Capture the cell that displays the provided text and extract its [X, Y] central coordinate. 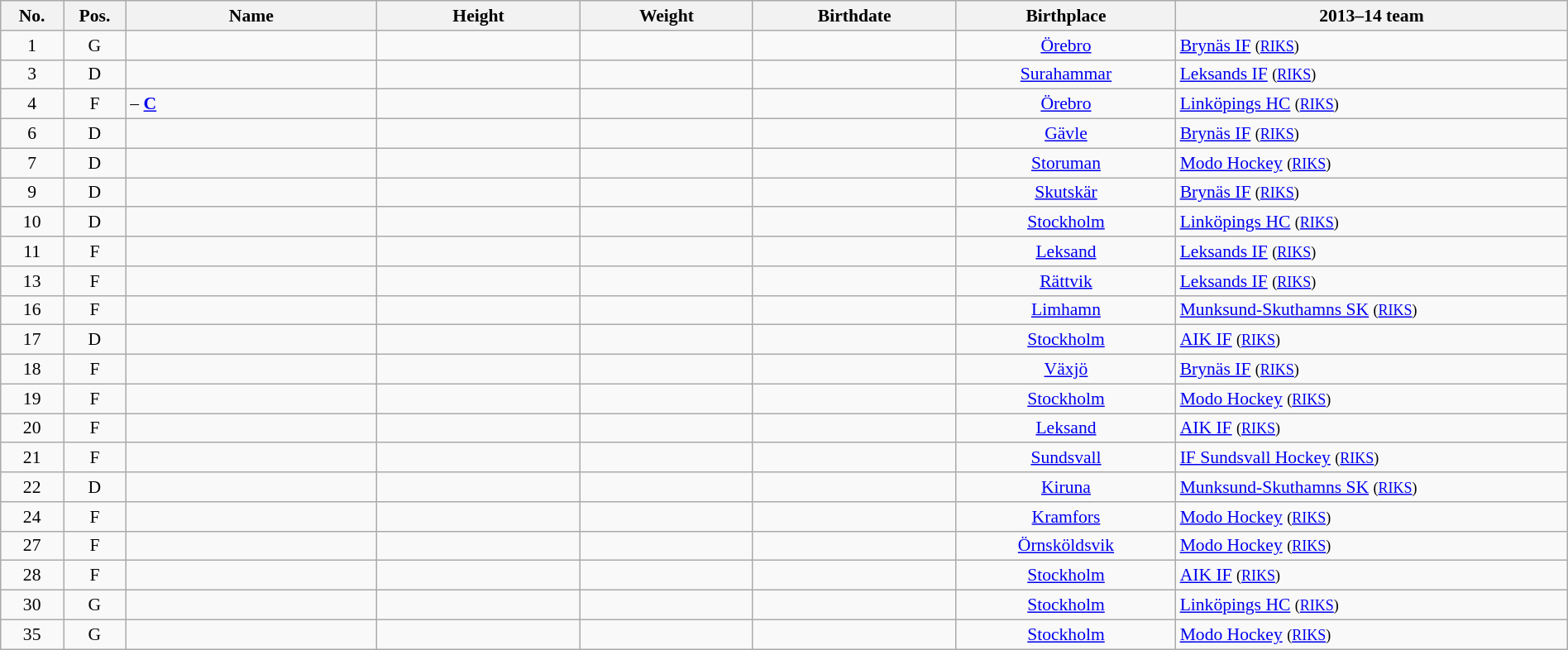
9 [32, 193]
Birthdate [854, 16]
Limhamn [1065, 310]
19 [32, 399]
Pos. [95, 16]
20 [32, 428]
27 [32, 546]
24 [32, 517]
Height [478, 16]
17 [32, 340]
Name [251, 16]
13 [32, 281]
Birthplace [1065, 16]
Rättvik [1065, 281]
22 [32, 487]
Örnsköldsvik [1065, 546]
7 [32, 163]
Gävle [1065, 134]
Kiruna [1065, 487]
IF Sundsvall Hockey (RIKS) [1372, 458]
16 [32, 310]
10 [32, 222]
28 [32, 576]
Sundsvall [1065, 458]
6 [32, 134]
35 [32, 634]
– C [251, 104]
3 [32, 74]
1 [32, 45]
Weight [667, 16]
2013–14 team [1372, 16]
No. [32, 16]
Storuman [1065, 163]
4 [32, 104]
Surahammar [1065, 74]
Växjö [1065, 370]
18 [32, 370]
11 [32, 251]
30 [32, 605]
21 [32, 458]
Kramfors [1065, 517]
Skutskär [1065, 193]
